Find where the given text appears and provide that cell's center as (x, y) coordinate. 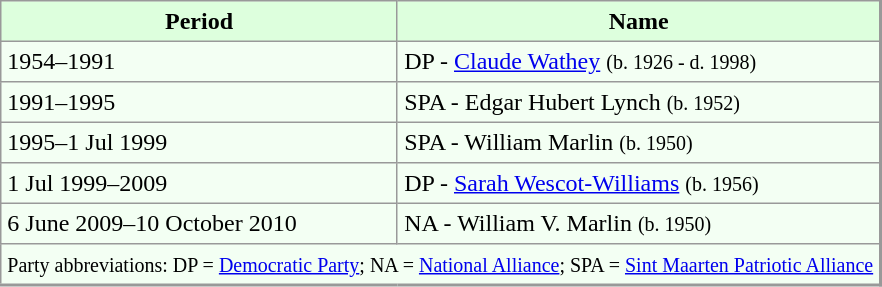
DP - Claude Wathey (b. 1926 - d. 1998) (638, 61)
Period (200, 21)
1 Jul 1999–2009 (200, 183)
NA - William V. Marlin (b. 1950) (638, 223)
6 June 2009–10 October 2010 (200, 223)
Party abbreviations: DP = Democratic Party; NA = National Alliance; SPA = Sint Maarten Patriotic Alliance (441, 264)
SPA - William Marlin (b. 1950) (638, 142)
DP - Sarah Wescot-Williams (b. 1956) (638, 183)
1954–1991 (200, 61)
SPA - Edgar Hubert Lynch (b. 1952) (638, 102)
Name (638, 21)
1991–1995 (200, 102)
1995–1 Jul 1999 (200, 142)
